From the cell containing the given text, extract its center point as (X, Y) coordinate. 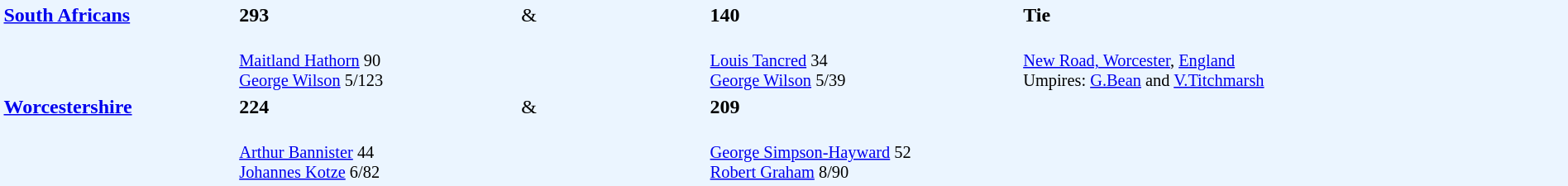
George Simpson-Hayward 52 Robert Graham 8/90 (864, 152)
Arthur Bannister 44 Johannes Kotze 6/82 (378, 152)
Maitland Hathorn 90 George Wilson 5/123 (378, 61)
Tie (1293, 15)
South Africans (119, 47)
224 (378, 107)
140 (864, 15)
New Road, Worcester, England Umpires: G.Bean and V.Titchmarsh (1293, 107)
Louis Tancred 34 George Wilson 5/39 (864, 61)
Worcestershire (119, 139)
209 (864, 107)
293 (378, 15)
